Determine the (X, Y) coordinate at the center of the cell enclosing the given text.  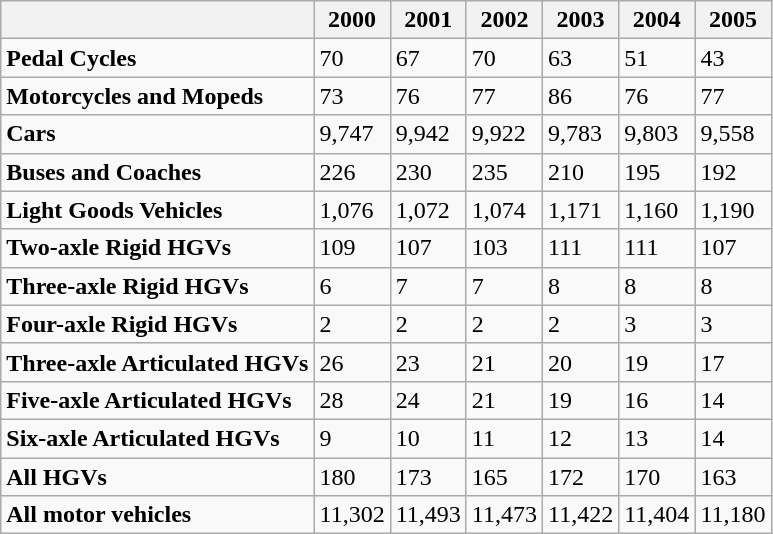
11,422 (581, 515)
12 (581, 438)
Light Goods Vehicles (158, 210)
2003 (581, 20)
Buses and Coaches (158, 172)
17 (733, 362)
11,473 (504, 515)
235 (504, 172)
11,404 (657, 515)
165 (504, 477)
163 (733, 477)
Six-axle Articulated HGVs (158, 438)
16 (657, 400)
1,190 (733, 210)
1,076 (352, 210)
11,493 (428, 515)
230 (428, 172)
23 (428, 362)
11 (504, 438)
6 (352, 286)
2000 (352, 20)
Three-axle Articulated HGVs (158, 362)
9,922 (504, 134)
210 (581, 172)
63 (581, 58)
All HGVs (158, 477)
86 (581, 96)
Cars (158, 134)
2004 (657, 20)
109 (352, 248)
1,160 (657, 210)
Three-axle Rigid HGVs (158, 286)
67 (428, 58)
192 (733, 172)
Two-axle Rigid HGVs (158, 248)
26 (352, 362)
28 (352, 400)
9,747 (352, 134)
Four-axle Rigid HGVs (158, 324)
11,180 (733, 515)
10 (428, 438)
195 (657, 172)
9,942 (428, 134)
1,072 (428, 210)
1,074 (504, 210)
73 (352, 96)
13 (657, 438)
9,783 (581, 134)
2002 (504, 20)
All motor vehicles (158, 515)
Five-axle Articulated HGVs (158, 400)
9,803 (657, 134)
9,558 (733, 134)
180 (352, 477)
226 (352, 172)
24 (428, 400)
173 (428, 477)
170 (657, 477)
51 (657, 58)
2005 (733, 20)
Pedal Cycles (158, 58)
1,171 (581, 210)
172 (581, 477)
2001 (428, 20)
20 (581, 362)
43 (733, 58)
11,302 (352, 515)
Motorcycles and Mopeds (158, 96)
103 (504, 248)
9 (352, 438)
